Search for the cell housing the specified text and yield its (x, y) center coordinate. 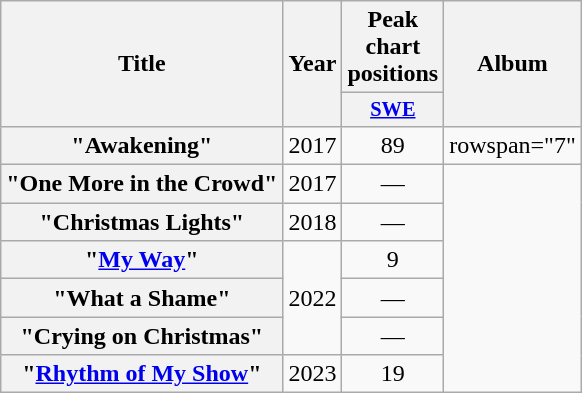
Year (312, 64)
"My Way" (142, 260)
2022 (312, 298)
2023 (312, 374)
9 (393, 260)
"Christmas Lights" (142, 222)
"What a Shame" (142, 298)
Title (142, 64)
89 (393, 145)
Album (513, 64)
rowspan="7" (513, 145)
"One More in the Crowd" (142, 184)
"Rhythm of My Show" (142, 374)
Peak chart positions (393, 47)
19 (393, 374)
SWE (393, 110)
"Crying on Christmas" (142, 336)
"Awakening" (142, 145)
2018 (312, 222)
